Capture the cell that displays the provided text and extract its [X, Y] central coordinate. 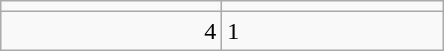
4 [112, 31]
1 [332, 31]
